Return the (X, Y) coordinate for the center point of the cell that contains the specified text.  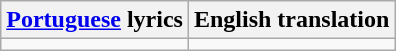
English translation (291, 20)
Portuguese lyrics (95, 20)
